Scan for the cell matching the given text and deliver its [X, Y] coordinate at center. 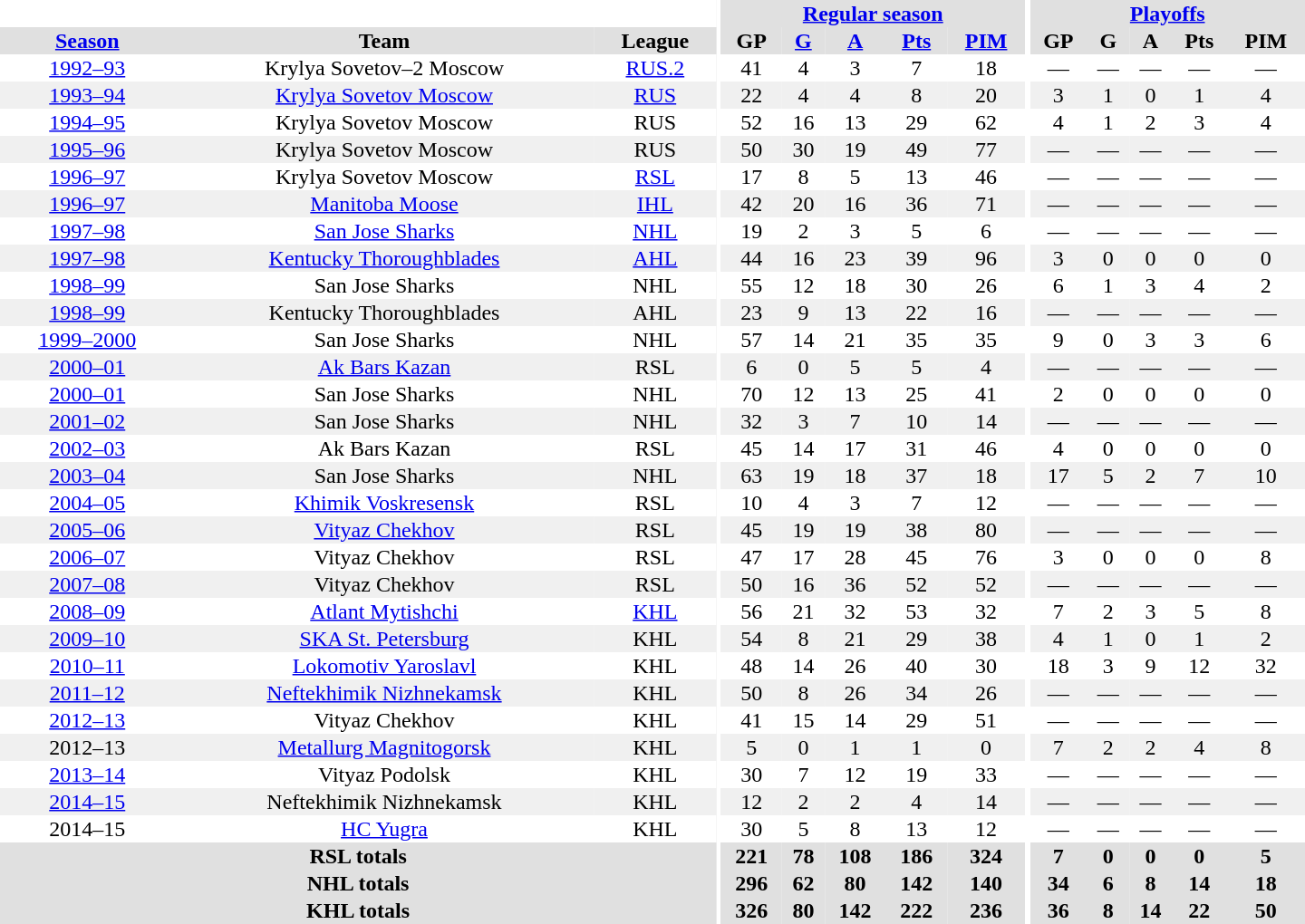
78 [803, 856]
326 [751, 910]
31 [916, 448]
42 [751, 204]
League [656, 41]
53 [916, 611]
1995–96 [87, 149]
44 [751, 258]
Krylya Sovetov–2 Moscow [384, 68]
Lokomotiv Yaroslavl [384, 666]
1994–95 [87, 122]
2009–10 [87, 639]
2005–06 [87, 530]
51 [986, 720]
40 [916, 666]
63 [751, 476]
76 [986, 557]
37 [916, 476]
Vityaz Podolsk [384, 775]
15 [803, 720]
70 [751, 394]
Playoffs [1167, 14]
54 [751, 639]
2002–03 [87, 448]
1992–93 [87, 68]
2004–05 [87, 503]
KHL totals [358, 910]
222 [916, 910]
2001–02 [87, 421]
Regular season [873, 14]
96 [986, 258]
HC Yugra [384, 829]
NHL totals [358, 883]
108 [855, 856]
49 [916, 149]
SKA St. Petersburg [384, 639]
2007–08 [87, 584]
48 [751, 666]
2006–07 [87, 557]
140 [986, 883]
25 [916, 394]
39 [916, 258]
33 [986, 775]
71 [986, 204]
IHL [656, 204]
Team [384, 41]
Metallurg Magnitogorsk [384, 747]
2010–11 [87, 666]
RSL totals [358, 856]
2011–12 [87, 693]
221 [751, 856]
28 [855, 557]
Khimik Voskresensk [384, 503]
77 [986, 149]
186 [916, 856]
RUS.2 [656, 68]
56 [751, 611]
324 [986, 856]
Atlant Mytishchi [384, 611]
55 [751, 285]
296 [751, 883]
236 [986, 910]
2003–04 [87, 476]
57 [751, 340]
47 [751, 557]
1999–2000 [87, 340]
2008–09 [87, 611]
1993–94 [87, 95]
Manitoba Moose [384, 204]
Season [87, 41]
2013–14 [87, 775]
